Output the (x, y) coordinate of the center of the cell containing the given text.  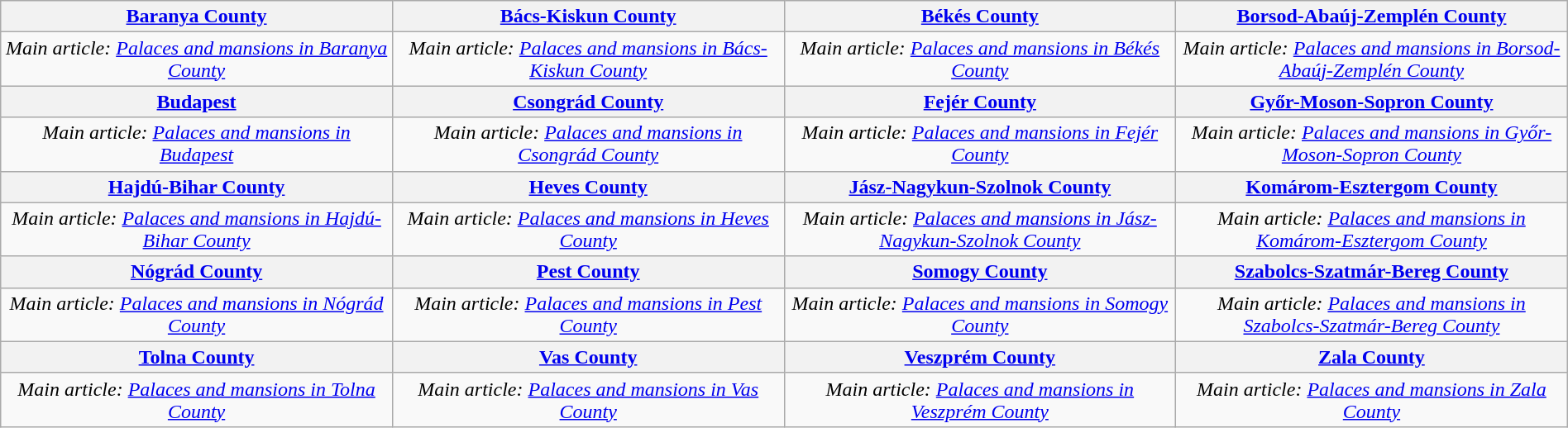
Jász-Nagykun-Szolnok County (980, 187)
Pest County (588, 272)
Tolna County (197, 357)
Main article: Palaces and mansions in Jász-Nagykun-Szolnok County (980, 230)
Békés County (980, 17)
Borsod-Abaúj-Zemplén County (1372, 17)
Main article: Palaces and mansions in Békés County (980, 59)
Main article: Palaces and mansions in Baranya County (197, 59)
Nógrád County (197, 272)
Budapest (197, 102)
Main article: Palaces and mansions in Pest County (588, 314)
Veszprém County (980, 357)
Main article: Palaces and mansions in Komárom-Esztergom County (1372, 230)
Komárom-Esztergom County (1372, 187)
Main article: Palaces and mansions in Szabolcs-Szatmár-Bereg County (1372, 314)
Szabolcs-Szatmár-Bereg County (1372, 272)
Main article: Palaces and mansions in Somogy County (980, 314)
Main article: Palaces and mansions in Hajdú-Bihar County (197, 230)
Bács-Kiskun County (588, 17)
Main article: Palaces and mansions in Csongrád County (588, 144)
Main article: Palaces and mansions in Bács-Kiskun County (588, 59)
Main article: Palaces and mansions in Fejér County (980, 144)
Main article: Palaces and mansions in Tolna County (197, 400)
Hajdú-Bihar County (197, 187)
Baranya County (197, 17)
Győr-Moson-Sopron County (1372, 102)
Main article: Palaces and mansions in Vas County (588, 400)
Main article: Palaces and mansions in Győr-Moson-Sopron County (1372, 144)
Main article: Palaces and mansions in Nógrád County (197, 314)
Zala County (1372, 357)
Main article: Palaces and mansions in Zala County (1372, 400)
Csongrád County (588, 102)
Main article: Palaces and mansions in Veszprém County (980, 400)
Somogy County (980, 272)
Main article: Palaces and mansions in Borsod-Abaúj-Zemplén County (1372, 59)
Fejér County (980, 102)
Main article: Palaces and mansions in Heves County (588, 230)
Vas County (588, 357)
Heves County (588, 187)
Main article: Palaces and mansions in Budapest (197, 144)
